Detect which cell encompasses the target text, then output its (X, Y) center coordinate. 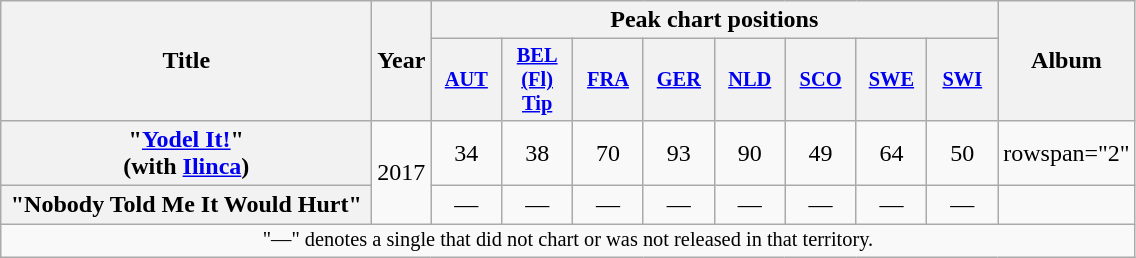
AUT (466, 80)
NLD (750, 80)
50 (962, 152)
34 (466, 152)
90 (750, 152)
38 (538, 152)
Year (402, 61)
Title (186, 61)
Album (1067, 61)
2017 (402, 172)
64 (892, 152)
SWI (962, 80)
93 (678, 152)
FRA (608, 80)
GER (678, 80)
rowspan="2" (1067, 152)
"Yodel It!"(with Ilinca) (186, 152)
BEL(Fl)Tip (538, 80)
SCO (820, 80)
70 (608, 152)
SWE (892, 80)
"Nobody Told Me It Would Hurt" (186, 205)
"—" denotes a single that did not chart or was not released in that territory. (568, 241)
Peak chart positions (714, 20)
49 (820, 152)
